Identify which cell holds the provided text, then report its (X, Y) central coordinate. 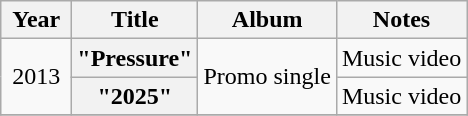
Album (267, 20)
Year (36, 20)
Title (135, 20)
Promo single (267, 77)
"Pressure" (135, 58)
2013 (36, 77)
"2025" (135, 96)
Notes (401, 20)
